Capture the cell that displays the provided text and extract its (X, Y) central coordinate. 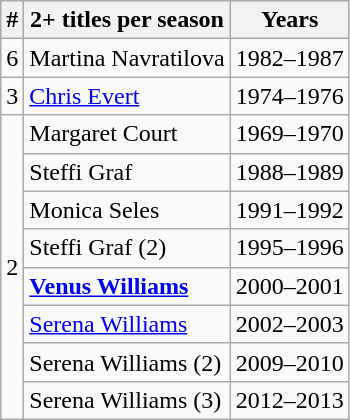
2+ titles per season (127, 20)
# (12, 20)
Serena Williams (2) (127, 362)
1995–1996 (290, 248)
1974–1976 (290, 96)
Serena Williams (127, 324)
1969–1970 (290, 134)
2009–2010 (290, 362)
Serena Williams (3) (127, 400)
Venus Williams (127, 286)
1991–1992 (290, 210)
2000–2001 (290, 286)
3 (12, 96)
Steffi Graf (2) (127, 248)
2002–2003 (290, 324)
1988–1989 (290, 172)
1982–1987 (290, 58)
2012–2013 (290, 400)
Monica Seles (127, 210)
Chris Evert (127, 96)
Martina Navratilova (127, 58)
Margaret Court (127, 134)
6 (12, 58)
Years (290, 20)
Steffi Graf (127, 172)
2 (12, 267)
